Pinpoint the cell where the given text exists, returning its [x, y] midpoint coordinate. 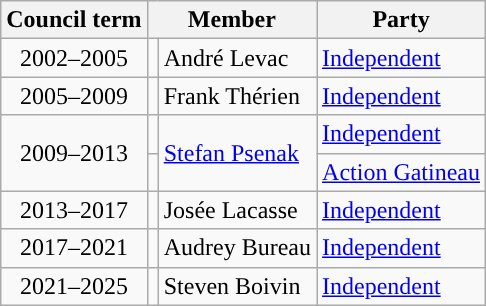
2005–2009 [74, 96]
2017–2021 [74, 248]
Frank Thérien [237, 96]
Council term [74, 20]
Action Gatineau [402, 172]
Josée Lacasse [237, 210]
Party [402, 20]
2002–2005 [74, 58]
Stefan Psenak [237, 153]
2021–2025 [74, 286]
Member [232, 20]
André Levac [237, 58]
Audrey Bureau [237, 248]
2013–2017 [74, 210]
2009–2013 [74, 153]
Steven Boivin [237, 286]
